Identify which cell holds the provided text, then report its [X, Y] central coordinate. 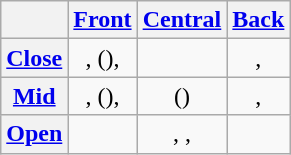
, , [182, 134]
Mid [34, 96]
Close [34, 58]
Central [182, 20]
Open [34, 134]
() [182, 96]
Back [258, 20]
Front [102, 20]
